Pinpoint the cell where the given text exists, returning its [X, Y] midpoint coordinate. 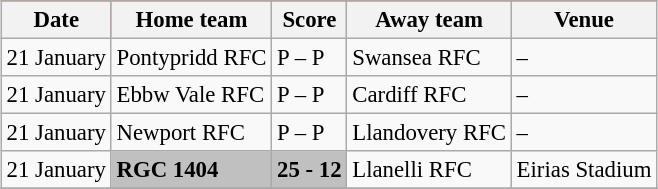
Pontypridd RFC [192, 57]
Home team [192, 20]
Newport RFC [192, 133]
Llanelli RFC [429, 170]
Date [56, 20]
Away team [429, 20]
Llandovery RFC [429, 133]
Venue [584, 20]
Swansea RFC [429, 57]
Eirias Stadium [584, 170]
25 - 12 [310, 170]
Ebbw Vale RFC [192, 95]
Cardiff RFC [429, 95]
Score [310, 20]
RGC 1404 [192, 170]
